Locate the cell with the specified text and output its (x, y) center coordinate. 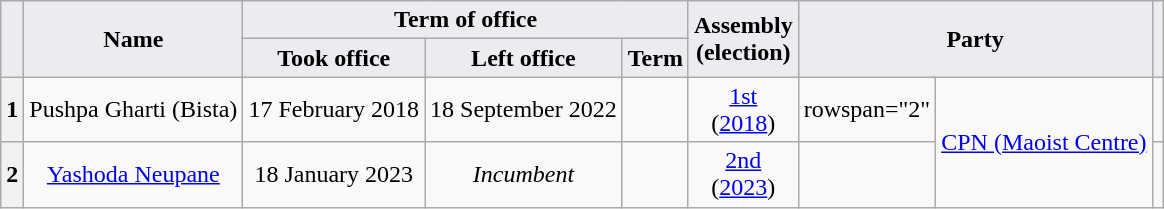
2nd(2023) (743, 174)
Took office (334, 58)
CPN (Maoist Centre) (1044, 142)
1st(2018) (743, 110)
Yashoda Neupane (134, 174)
rowspan="2" (867, 110)
Term (655, 58)
2 (12, 174)
Assembly(election) (743, 39)
1 (12, 110)
Left office (524, 58)
Pushpa Gharti (Bista) (134, 110)
18 September 2022 (524, 110)
Term of office (466, 20)
Party (975, 39)
Incumbent (524, 174)
18 January 2023 (334, 174)
Name (134, 39)
17 February 2018 (334, 110)
